From the cell containing the given text, extract its center point as [x, y] coordinate. 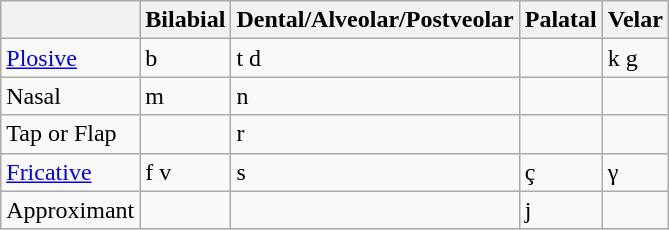
Velar [635, 20]
k g [635, 58]
f v [186, 172]
r [375, 134]
Plosive [70, 58]
j [560, 210]
Bilabial [186, 20]
m [186, 96]
γ [635, 172]
t d [375, 58]
Tap or Flap [70, 134]
Palatal [560, 20]
Approximant [70, 210]
Fricative [70, 172]
Nasal [70, 96]
Dental/Alveolar/Postveolar [375, 20]
s [375, 172]
n [375, 96]
ç [560, 172]
b [186, 58]
